Return the [x, y] coordinate for the center point of the cell that contains the specified text.  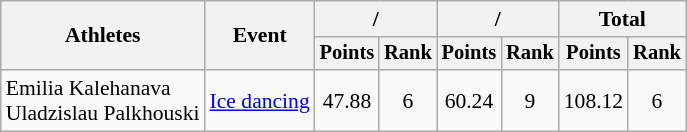
47.88 [347, 100]
60.24 [469, 100]
9 [530, 100]
Athletes [103, 36]
Event [260, 36]
Ice dancing [260, 100]
Emilia Kalehanava Uladzislau Palkhouski [103, 100]
Total [622, 19]
108.12 [594, 100]
